Pinpoint the cell where the given text exists, returning its (X, Y) midpoint coordinate. 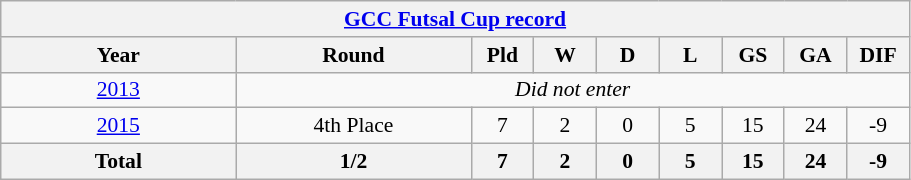
W (566, 55)
Round (354, 55)
GS (754, 55)
Year (118, 55)
1/2 (354, 162)
GA (816, 55)
2015 (118, 126)
4th Place (354, 126)
GCC Futsal Cup record (456, 19)
D (628, 55)
Pld (502, 55)
Did not enter (573, 90)
L (690, 55)
Total (118, 162)
2013 (118, 90)
DIF (878, 55)
